Capture the cell that displays the provided text and extract its (X, Y) central coordinate. 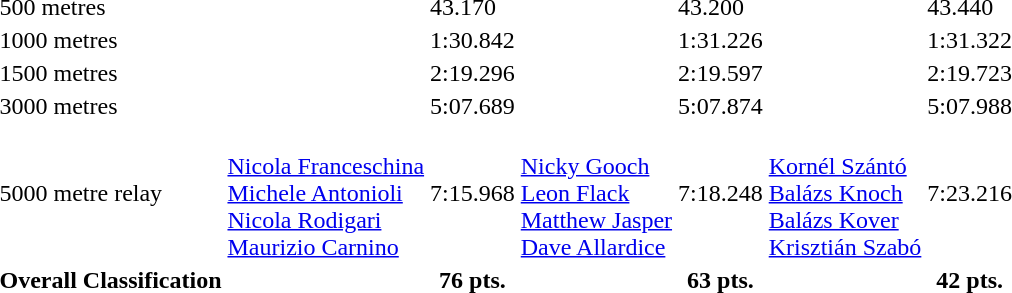
5:07.689 (473, 106)
7:15.968 (473, 193)
2:19.597 (721, 73)
5:07.874 (721, 106)
Kornél SzántóBalázs KnochBalázs KoverKrisztián Szabó (845, 193)
1:30.842 (473, 40)
2:19.296 (473, 73)
Nicola FranceschinaMichele AntonioliNicola RodigariMaurizio Carnino (326, 193)
7:18.248 (721, 193)
Nicky GoochLeon FlackMatthew JasperDave Allardice (596, 193)
1:31.226 (721, 40)
